Search for the cell housing the specified text and yield its (x, y) center coordinate. 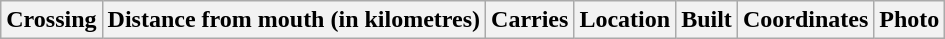
Coordinates (805, 20)
Distance from mouth (in kilometres) (294, 20)
Built (707, 20)
Photo (910, 20)
Location (625, 20)
Crossing (52, 20)
Carries (530, 20)
